Capture the cell that displays the provided text and extract its (x, y) central coordinate. 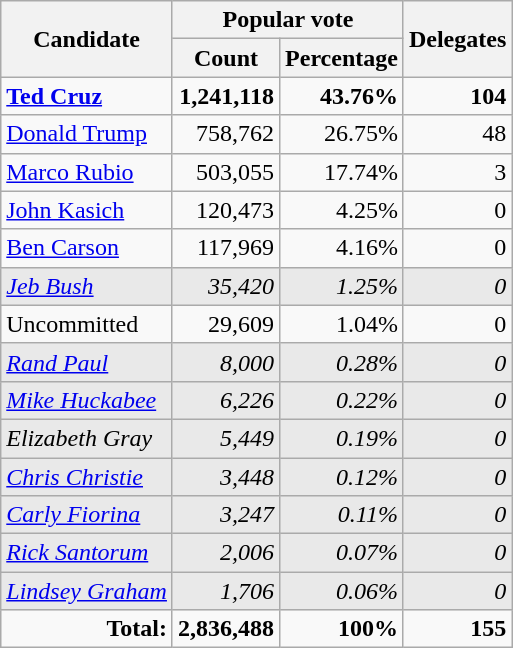
Count (226, 58)
0.07% (342, 553)
Delegates (457, 39)
Rand Paul (87, 362)
Chris Christie (87, 477)
0.28% (342, 362)
1,241,118 (226, 96)
Candidate (87, 39)
26.75% (342, 134)
Total: (87, 629)
35,420 (226, 286)
155 (457, 629)
758,762 (226, 134)
Lindsey Graham (87, 591)
0.06% (342, 591)
3,247 (226, 515)
0.12% (342, 477)
1.04% (342, 324)
John Kasich (87, 210)
8,000 (226, 362)
120,473 (226, 210)
43.76% (342, 96)
104 (457, 96)
Ben Carson (87, 248)
117,969 (226, 248)
Marco Rubio (87, 172)
2,006 (226, 553)
1,706 (226, 591)
Carly Fiorina (87, 515)
48 (457, 134)
Percentage (342, 58)
100% (342, 629)
3 (457, 172)
Popular vote (288, 20)
4.25% (342, 210)
3,448 (226, 477)
Ted Cruz (87, 96)
Donald Trump (87, 134)
Elizabeth Gray (87, 438)
0.22% (342, 400)
1.25% (342, 286)
17.74% (342, 172)
2,836,488 (226, 629)
Rick Santorum (87, 553)
Mike Huckabee (87, 400)
4.16% (342, 248)
503,055 (226, 172)
0.11% (342, 515)
Uncommitted (87, 324)
0.19% (342, 438)
Jeb Bush (87, 286)
29,609 (226, 324)
5,449 (226, 438)
6,226 (226, 400)
